Return (X, Y) of the center of cell containing provided text 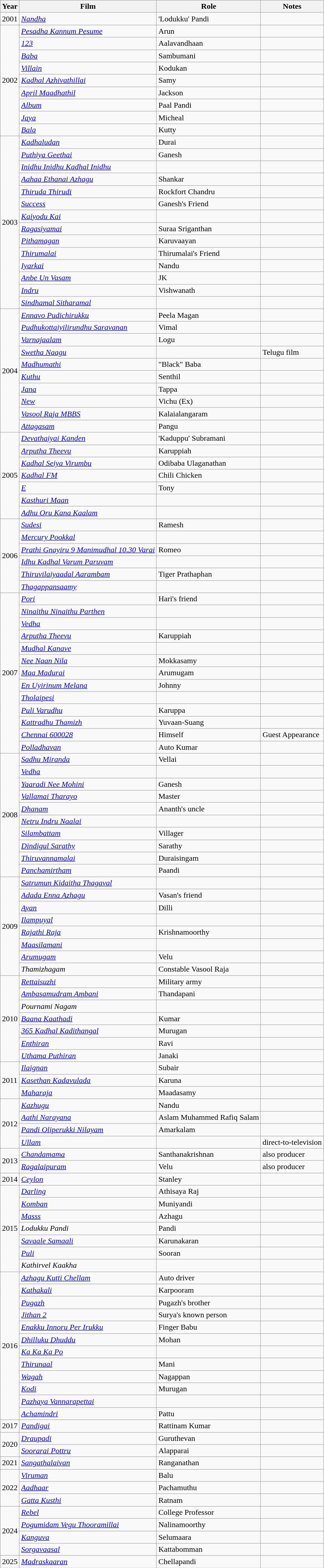
Swetha Naagu (88, 352)
Vimal (209, 327)
Album (88, 105)
Jana (88, 389)
2004 (10, 370)
Yuvaan-Suang (209, 722)
Kadhal Azhivathillai (88, 80)
Ananth's uncle (209, 809)
Finger Babu (209, 1327)
Kuthu (88, 377)
Maasilamani (88, 945)
Pandigai (88, 1426)
Draupadi (88, 1438)
Sarathy (209, 846)
Tappa (209, 389)
Year (10, 6)
Chili Chicken (209, 475)
Azhagu (209, 1216)
Baba (88, 56)
Pesadha Kannum Pesume (88, 31)
Nee Naan Nila (88, 661)
2012 (10, 1123)
Kadhal FM (88, 475)
Prathi Gnayiru 9 Manimudhal 10.30 Varai (88, 550)
Savaale Samaali (88, 1241)
Romeo (209, 550)
Ragalaipuram (88, 1167)
Telugu film (292, 352)
Vellai (209, 760)
2025 (10, 1562)
'Kaduppu' Subramani (209, 438)
Thiruvannamalai (88, 858)
Satrumun Kidaitha Thagaval (88, 883)
Vasan's friend (209, 895)
Nagappan (209, 1377)
2024 (10, 1531)
Kasthuri Maan (88, 500)
Ramesh (209, 525)
Stanley (209, 1179)
Mokkasamy (209, 661)
Bala (88, 130)
Kattabomman (209, 1550)
Ayan (88, 907)
Chandamama (88, 1155)
2016 (10, 1346)
Pori (88, 599)
Dhanam (88, 809)
April Maadhathil (88, 93)
Kanguva (88, 1537)
Netru Indru Naalai (88, 821)
Sooran (209, 1253)
Ka Ka Ka Po (88, 1352)
Aathi Narayana (88, 1117)
Thagappansaamy (88, 587)
Arun (209, 31)
Karuppa (209, 710)
Ceylon (88, 1179)
Kasethan Kadavulada (88, 1080)
Aslam Muhammed Rafiq Salam (209, 1117)
Dhilluku Dhuddu (88, 1340)
Mohan (209, 1340)
Kalaialangaram (209, 414)
Master (209, 796)
Muniyandi (209, 1204)
Vasool Raja MBBS (88, 414)
Ragasiyamai (88, 229)
Kumar (209, 1019)
Notes (292, 6)
Adhu Oru Kana Kaalam (88, 512)
2015 (10, 1228)
Pachamuthu (209, 1488)
Karpooram (209, 1290)
Gatta Kusthi (88, 1500)
Pournami Nagam (88, 1006)
Logu (209, 340)
2007 (10, 673)
Chellapandi (209, 1562)
Janaki (209, 1056)
Krishnamoorthy (209, 932)
Adada Enna Azhagu (88, 895)
Thirumalai's Friend (209, 253)
Balu (209, 1475)
Constable Vasool Raja (209, 969)
Military army (209, 982)
Amarkalam (209, 1130)
Role (209, 6)
Nandha (88, 19)
Kathakali (88, 1290)
Thirumalai (88, 253)
Pudhukottaiyilirundhu Saravanan (88, 327)
Villain (88, 68)
Karuna (209, 1080)
Senthil (209, 377)
Ratnam (209, 1500)
Ranganathan (209, 1463)
Viruman (88, 1475)
E (88, 488)
Success (88, 204)
Pugazh (88, 1302)
2013 (10, 1161)
Vallamai Tharayo (88, 796)
Subair (209, 1068)
Ennavo Pudichirukku (88, 315)
Dilli (209, 907)
2011 (10, 1080)
Johnny (209, 685)
Santhanakrishnan (209, 1155)
JK (209, 278)
Varnajaalam (88, 340)
Selumaara (209, 1537)
Karunakaran (209, 1241)
Paandi (209, 870)
Nalinamoorthy (209, 1525)
Hari's friend (209, 599)
Durai (209, 142)
Micheal (209, 117)
Kattradhu Thamizh (88, 722)
Shankar (209, 179)
Auto Kumar (209, 747)
Pandi (209, 1228)
2010 (10, 1019)
Dindigul Sarathy (88, 846)
2008 (10, 815)
Maharaja (88, 1093)
Panchamirtham (88, 870)
Pandi Oliperukki Nilayam (88, 1130)
"Black" Baba (209, 365)
Thiruda Thirudi (88, 192)
Thirunaal (88, 1364)
Komban (88, 1204)
Pogumidam Vegu Thooramillai (88, 1525)
Uthama Puthiran (88, 1056)
'Lodukku' Pandi (209, 19)
Iyarkai (88, 266)
Mani (209, 1364)
Puli (88, 1253)
Kutty (209, 130)
Ninaithu Ninaithu Parthen (88, 611)
Ganesh's Friend (209, 204)
Himself (209, 735)
Mudhal Kanave (88, 648)
Auto driver (209, 1278)
Ambasamudram Ambani (88, 994)
Guruthevan (209, 1438)
Tholaipesi (88, 698)
2009 (10, 926)
Peela Magan (209, 315)
Rebel (88, 1512)
Kodukan (209, 68)
Athisaya Raj (209, 1191)
Pugazh's brother (209, 1302)
Puthiya Geethai (88, 155)
Devathaiyai Kanden (88, 438)
Idhu Kadhal Varum Paruvam (88, 562)
College Professor (209, 1512)
Puli Varudhu (88, 710)
Kaiyodu Kai (88, 216)
Pazhaya Vannarapettai (88, 1401)
2002 (10, 80)
Karuvaayan (209, 241)
Tony (209, 488)
Enakku Innoru Per Irukku (88, 1327)
Kodi (88, 1389)
2022 (10, 1488)
Sambumani (209, 56)
Ilampuyal (88, 920)
Sudesi (88, 525)
Vishwanath (209, 290)
Ullam (88, 1142)
Aadhaar (88, 1488)
Suraa Sriganthan (209, 229)
Villager (209, 833)
Ilaignan (88, 1068)
Samy (209, 80)
Indru (88, 290)
Pangu (209, 426)
Thamizhagam (88, 969)
Aalavandhaan (209, 43)
Jackson (209, 93)
Pattu (209, 1414)
Vichu (Ex) (209, 401)
Maa Madurai (88, 673)
Paal Pandi (209, 105)
Sorgavaasal (88, 1550)
Kadhaludan (88, 142)
Rettaisuzhi (88, 982)
Maadasamy (209, 1093)
2005 (10, 475)
Attagasam (88, 426)
Film (88, 6)
Silambattam (88, 833)
Wagah (88, 1377)
Jaya (88, 117)
Ravi (209, 1043)
Alapparai (209, 1451)
Aahaa Ethanai Azhagu (88, 179)
2021 (10, 1463)
2003 (10, 222)
Pithamagan (88, 241)
Masss (88, 1216)
2014 (10, 1179)
Inidhu Inidhu Kadhal Inidhu (88, 167)
New (88, 401)
Rajathi Raja (88, 932)
Kazhugu (88, 1105)
Rattinam Kumar (209, 1426)
Kathirvel Kaakha (88, 1265)
Yaaradi Nee Mohini (88, 784)
Soorarai Pottru (88, 1451)
Mercury Pookkal (88, 537)
2017 (10, 1426)
direct-to-television (292, 1142)
En Uyirinum Melana (88, 685)
Darling (88, 1191)
2001 (10, 19)
Azhagu Kutti Chellam (88, 1278)
Duraisingam (209, 858)
Odibaba Ulaganathan (209, 463)
Surya's known person (209, 1315)
2006 (10, 556)
Lodukku Pandi (88, 1228)
Jithan 2 (88, 1315)
Kadhal Seiya Virumbu (88, 463)
123 (88, 43)
Enthiran (88, 1043)
Madhumathi (88, 365)
Tiger Prathaphan (209, 574)
Sadhu Miranda (88, 760)
Sangathalaivan (88, 1463)
Sindhamal Sitharamal (88, 303)
2020 (10, 1444)
Chennai 600028 (88, 735)
Baana Kaathadi (88, 1019)
Rockfort Chandru (209, 192)
Polladhavan (88, 747)
Madraskaaran (88, 1562)
Thandapani (209, 994)
Achamindri (88, 1414)
365 Kadhal Kadithangal (88, 1031)
Thiruvilaiyaadal Aarambam (88, 574)
Guest Appearance (292, 735)
Anbe Un Vasam (88, 278)
